Provide the (X, Y) coordinate of the cell's center where the given text is located.  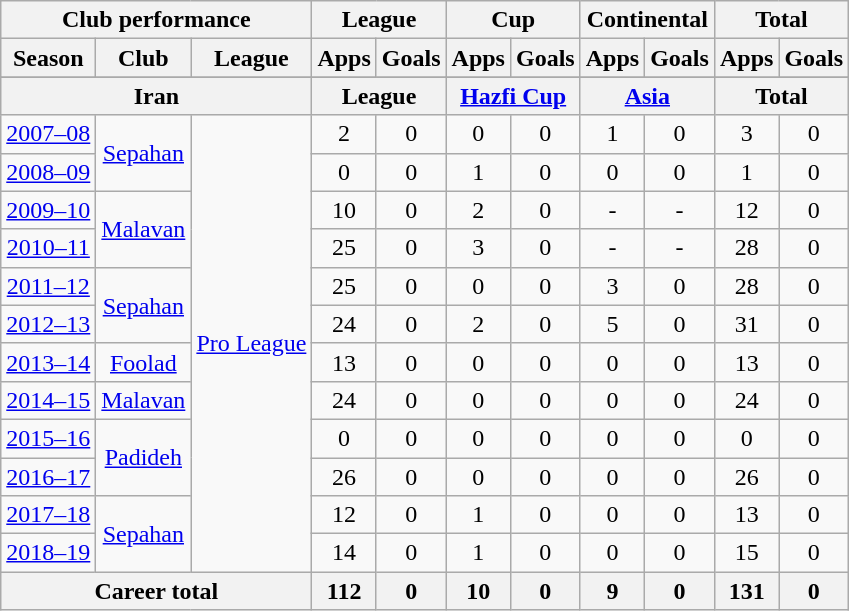
131 (746, 591)
Asia (647, 96)
Season (48, 58)
Club (144, 58)
112 (344, 591)
5 (612, 324)
2012–13 (48, 324)
2016–17 (48, 477)
Pro League (252, 344)
Continental (647, 20)
Foolad (144, 362)
31 (746, 324)
2013–14 (48, 362)
14 (344, 553)
2015–16 (48, 438)
Career total (156, 591)
2010–11 (48, 248)
2007–08 (48, 134)
9 (612, 591)
2014–15 (48, 400)
2008–09 (48, 172)
Cup (513, 20)
2018–19 (48, 553)
2011–12 (48, 286)
Iran (156, 96)
Padideh (144, 457)
Hazfi Cup (513, 96)
2017–18 (48, 515)
Club performance (156, 20)
15 (746, 553)
2009–10 (48, 210)
